Find where the given text appears and provide that cell's center as [X, Y] coordinate. 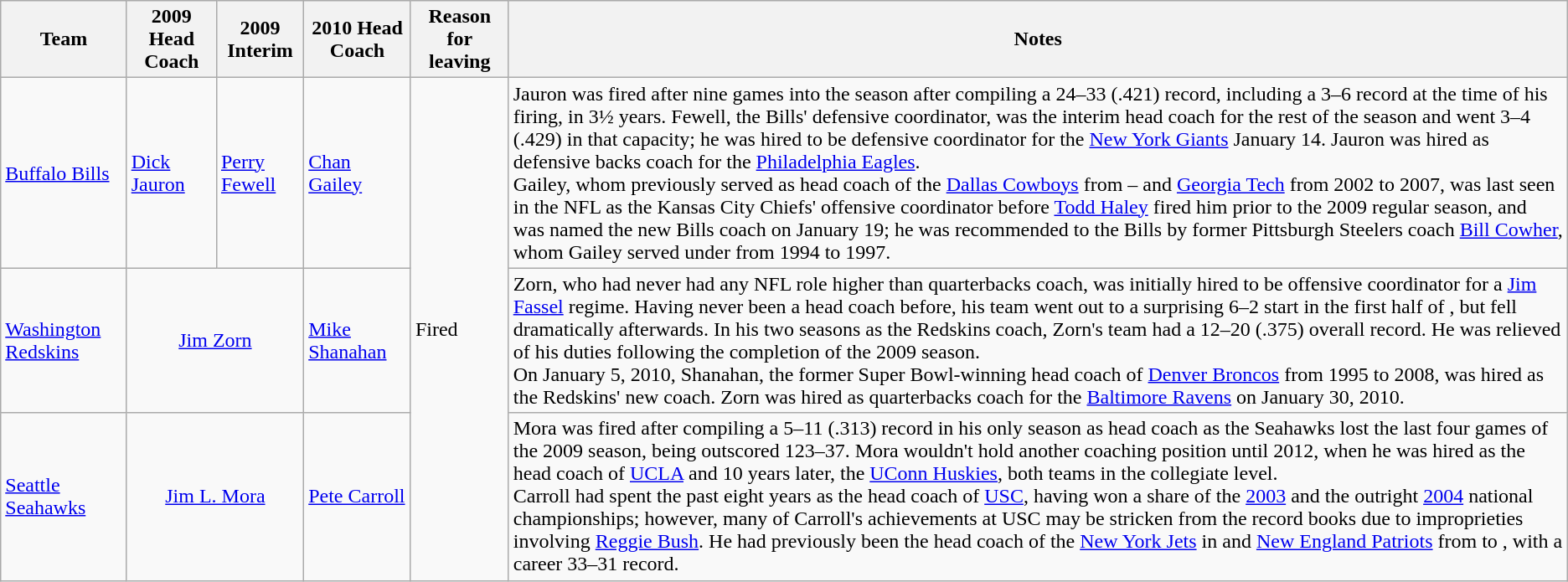
2009 Interim [260, 39]
Washington Redskins [64, 340]
2009 Head Coach [171, 39]
Dick Jauron [171, 173]
Reason for leaving [459, 39]
Fired [459, 329]
Pete Carroll [358, 497]
Team [64, 39]
Chan Gailey [358, 173]
Jim Zorn [215, 340]
Perry Fewell [260, 173]
Seattle Seahawks [64, 497]
Notes [1038, 39]
2010 Head Coach [358, 39]
Jim L. Mora [215, 497]
Mike Shanahan [358, 340]
Buffalo Bills [64, 173]
